Scan for the cell matching the given text and deliver its (x, y) coordinate at center. 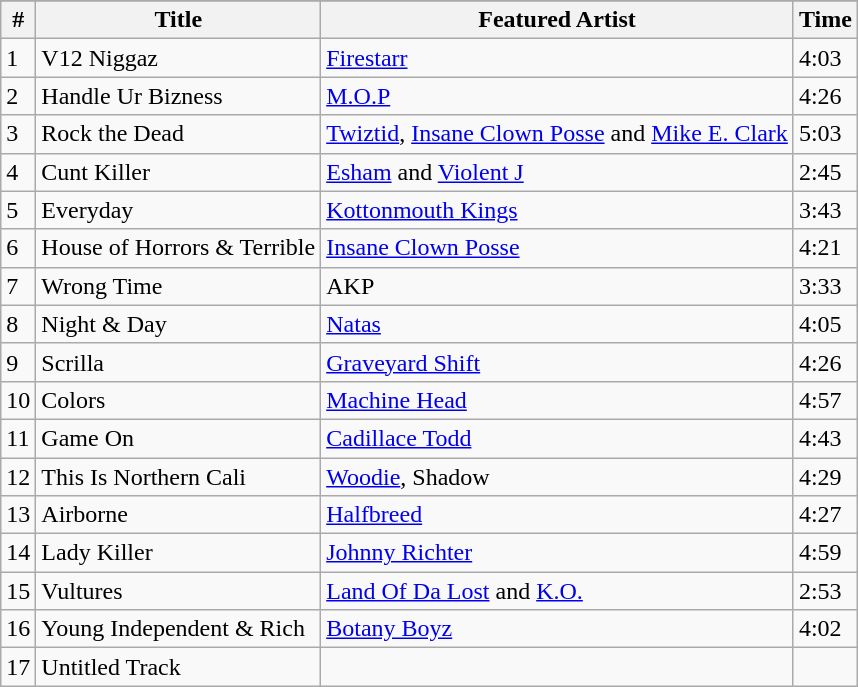
Graveyard Shift (558, 362)
Cadillace Todd (558, 438)
13 (18, 515)
4:57 (825, 400)
This Is Northern Cali (178, 477)
4:59 (825, 553)
14 (18, 553)
Cunt Killer (178, 172)
2:53 (825, 591)
Halfbreed (558, 515)
V12 Niggaz (178, 58)
4:03 (825, 58)
6 (18, 248)
AKP (558, 286)
Wrong Time (178, 286)
Night & Day (178, 324)
4 (18, 172)
1 (18, 58)
4:43 (825, 438)
Woodie, Shadow (558, 477)
4:02 (825, 629)
Time (825, 20)
3:33 (825, 286)
House of Horrors & Terrible (178, 248)
12 (18, 477)
9 (18, 362)
16 (18, 629)
Featured Artist (558, 20)
2:45 (825, 172)
Natas (558, 324)
# (18, 20)
2 (18, 96)
Kottonmouth Kings (558, 210)
Scrilla (178, 362)
17 (18, 667)
Untitled Track (178, 667)
Vultures (178, 591)
10 (18, 400)
Twiztid, Insane Clown Posse and Mike E. Clark (558, 134)
Esham and Violent J (558, 172)
Rock the Dead (178, 134)
3:43 (825, 210)
4:27 (825, 515)
11 (18, 438)
Title (178, 20)
7 (18, 286)
Land Of Da Lost and K.O. (558, 591)
Colors (178, 400)
Insane Clown Posse (558, 248)
Airborne (178, 515)
4:21 (825, 248)
5 (18, 210)
M.O.P (558, 96)
Young Independent & Rich (178, 629)
Botany Boyz (558, 629)
Machine Head (558, 400)
3 (18, 134)
Game On (178, 438)
4:29 (825, 477)
Johnny Richter (558, 553)
Everyday (178, 210)
4:05 (825, 324)
Firestarr (558, 58)
Handle Ur Bizness (178, 96)
15 (18, 591)
Lady Killer (178, 553)
8 (18, 324)
5:03 (825, 134)
